Find where the given text appears and provide that cell's center as (X, Y) coordinate. 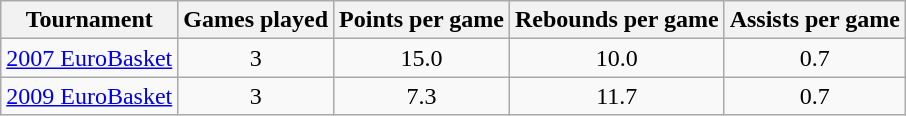
Rebounds per game (616, 20)
Tournament (90, 20)
11.7 (616, 96)
Games played (256, 20)
15.0 (422, 58)
Assists per game (814, 20)
Points per game (422, 20)
2009 EuroBasket (90, 96)
2007 EuroBasket (90, 58)
7.3 (422, 96)
10.0 (616, 58)
